Pinpoint the cell where the given text exists, returning its [x, y] midpoint coordinate. 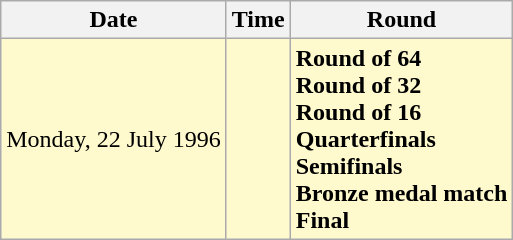
Round of 64Round of 32Round of 16QuarterfinalsSemifinalsBronze medal matchFinal [402, 139]
Date [114, 20]
Round [402, 20]
Monday, 22 July 1996 [114, 139]
Time [258, 20]
